Determine the (X, Y) coordinate at the center of the cell enclosing the given text.  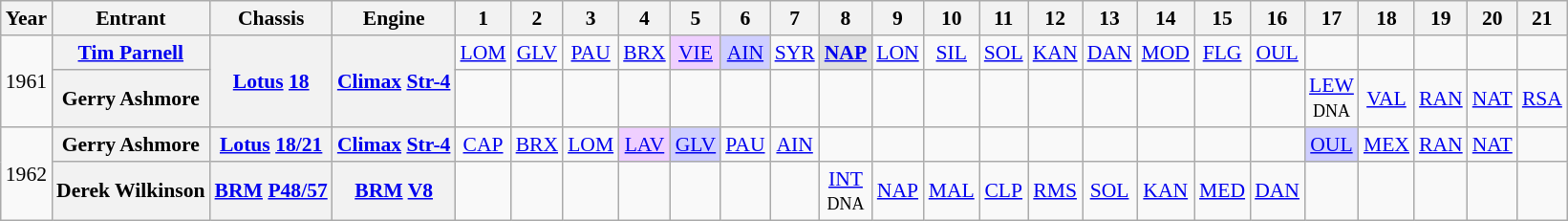
FLG (1222, 53)
RSA (1542, 98)
5 (696, 18)
CLP (1003, 191)
20 (1493, 18)
Lotus 18 (271, 82)
CAP (483, 145)
SYR (795, 53)
7 (795, 18)
Year (27, 18)
13 (1110, 18)
14 (1166, 18)
MEX (1386, 145)
11 (1003, 18)
1962 (27, 174)
Derek Wilkinson (130, 191)
Chassis (271, 18)
2 (537, 18)
MOD (1166, 53)
MAL (952, 191)
19 (1441, 18)
10 (952, 18)
RMS (1055, 191)
Lotus 18/21 (271, 145)
BRM V8 (394, 191)
LAV (644, 145)
3 (591, 18)
VIE (696, 53)
4 (644, 18)
1 (483, 18)
Engine (394, 18)
VAL (1386, 98)
21 (1542, 18)
Tim Parnell (130, 53)
18 (1386, 18)
SIL (952, 53)
12 (1055, 18)
1961 (27, 82)
INTDNA (846, 191)
BRM P48/57 (271, 191)
6 (745, 18)
17 (1332, 18)
9 (897, 18)
LEWDNA (1332, 98)
MED (1222, 191)
15 (1222, 18)
8 (846, 18)
16 (1277, 18)
Entrant (130, 18)
LON (897, 53)
